Provide the (X, Y) coordinate of the cell's center where the given text is located.  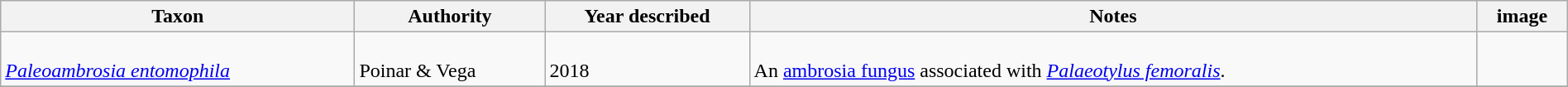
An ambrosia fungus associated with Palaeotylus femoralis. (1113, 60)
Notes (1113, 17)
image (1523, 17)
Authority (450, 17)
Year described (647, 17)
Paleoambrosia entomophila (178, 60)
Taxon (178, 17)
Poinar & Vega (450, 60)
2018 (647, 60)
